Extract the [x, y] coordinate from the center of the cell holding the provided text.  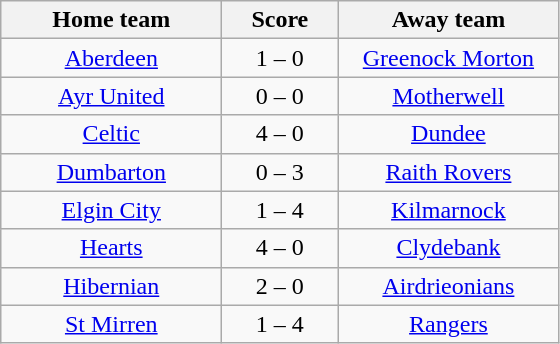
Ayr United [112, 96]
Celtic [112, 134]
Aberdeen [112, 58]
Away team [448, 20]
Airdrieonians [448, 286]
Score [280, 20]
2 – 0 [280, 286]
Rangers [448, 324]
Hearts [112, 248]
0 – 0 [280, 96]
Motherwell [448, 96]
St Mirren [112, 324]
Kilmarnock [448, 210]
Dundee [448, 134]
Dumbarton [112, 172]
1 – 0 [280, 58]
Greenock Morton [448, 58]
Hibernian [112, 286]
Home team [112, 20]
0 – 3 [280, 172]
Elgin City [112, 210]
Raith Rovers [448, 172]
Clydebank [448, 248]
